Scan for the cell matching the given text and deliver its (x, y) coordinate at center. 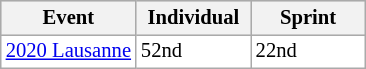
52nd (194, 51)
2020 Lausanne (68, 51)
Individual (194, 17)
Sprint (308, 17)
Event (68, 17)
22nd (308, 51)
